Return the [X, Y] coordinate for the center point of the cell that contains the specified text.  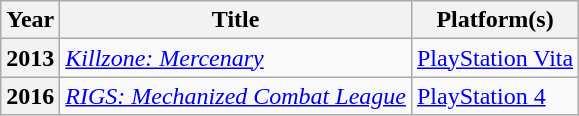
2016 [30, 96]
Year [30, 20]
2013 [30, 58]
RIGS: Mechanized Combat League [236, 96]
Killzone: Mercenary [236, 58]
PlayStation 4 [494, 96]
Title [236, 20]
PlayStation Vita [494, 58]
Platform(s) [494, 20]
